Return [X, Y] of the center of cell containing provided text 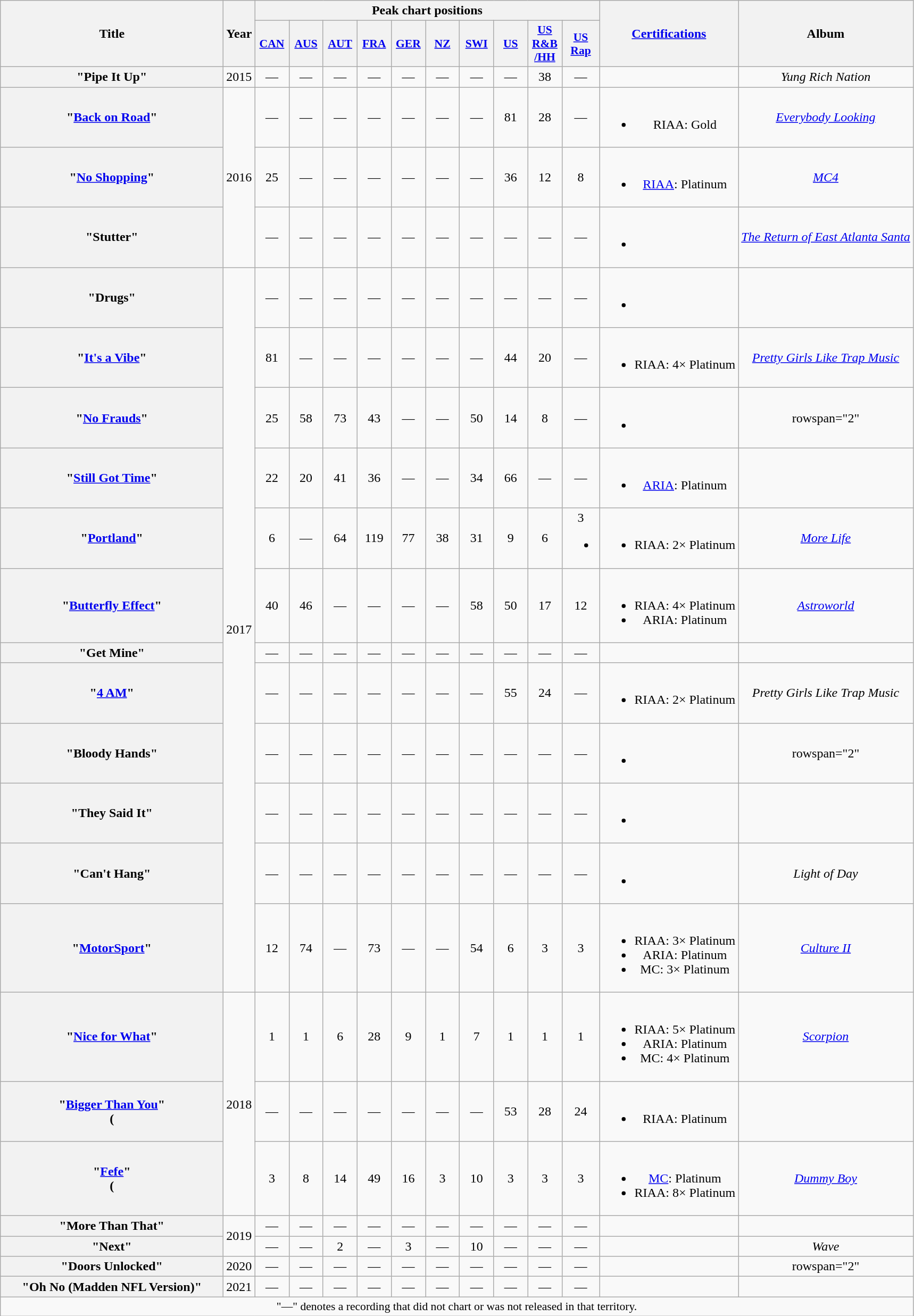
34 [477, 478]
55 [511, 693]
119 [374, 538]
Certifications [669, 34]
AUT [340, 44]
RIAA: 4× Platinum [669, 357]
40 [272, 605]
"No Shopping" [112, 178]
17 [545, 605]
2015 [239, 77]
USR&B/HH [545, 44]
Yung Rich Nation [826, 77]
MC4 [826, 178]
2019 [239, 1236]
The Return of East Atlanta Santa [826, 237]
"It's a Vibe" [112, 357]
2017 [239, 630]
"Back on Road" [112, 117]
Astroworld [826, 605]
"Bloody Hands" [112, 753]
44 [511, 357]
"MotorSport" [112, 948]
"More Than That" [112, 1226]
AUS [306, 44]
Light of Day [826, 873]
Everybody Looking [826, 117]
MC: PlatinumRIAA: 8× Platinum [669, 1179]
RIAA: Gold [669, 117]
74 [306, 948]
2016 [239, 178]
Peak chart positions [427, 11]
RIAA: 3× PlatinumARIA: PlatinumMC: 3× Platinum [669, 948]
ARIA: Platinum [669, 478]
"They Said It" [112, 813]
77 [408, 538]
"Get Mine" [112, 653]
Dummy Boy [826, 1179]
"Nice for What" [112, 1036]
"—" denotes a recording that did not chart or was not released in that territory. [457, 1306]
22 [272, 478]
2 [340, 1246]
7 [477, 1036]
16 [408, 1179]
"Stutter" [112, 237]
SWI [477, 44]
"Butterfly Effect" [112, 605]
"Next" [112, 1246]
FRA [374, 44]
2021 [239, 1287]
US [511, 44]
USRap [581, 44]
Title [112, 34]
64 [340, 538]
43 [374, 418]
49 [374, 1179]
Year [239, 34]
More Life [826, 538]
53 [511, 1111]
54 [477, 948]
"Can't Hang" [112, 873]
"4 AM" [112, 693]
"Drugs" [112, 298]
Wave [826, 1246]
31 [477, 538]
NZ [443, 44]
CAN [272, 44]
RIAA: 4× PlatinumARIA: Platinum [669, 605]
46 [306, 605]
"Bigger Than You"( [112, 1111]
"Still Got Time" [112, 478]
2018 [239, 1104]
"Pipe It Up" [112, 77]
Scorpion [826, 1036]
"No Frauds" [112, 418]
Album [826, 34]
2020 [239, 1267]
"Oh No (Madden NFL Version)" [112, 1287]
41 [340, 478]
66 [511, 478]
Culture II [826, 948]
GER [408, 44]
RIAA: 5× PlatinumARIA: PlatinumMC: 4× Platinum [669, 1036]
"Doors Unlocked" [112, 1267]
"Portland" [112, 538]
"Fefe"( [112, 1179]
